For the text-containing cell, return its midpoint in [x, y] coordinate format. 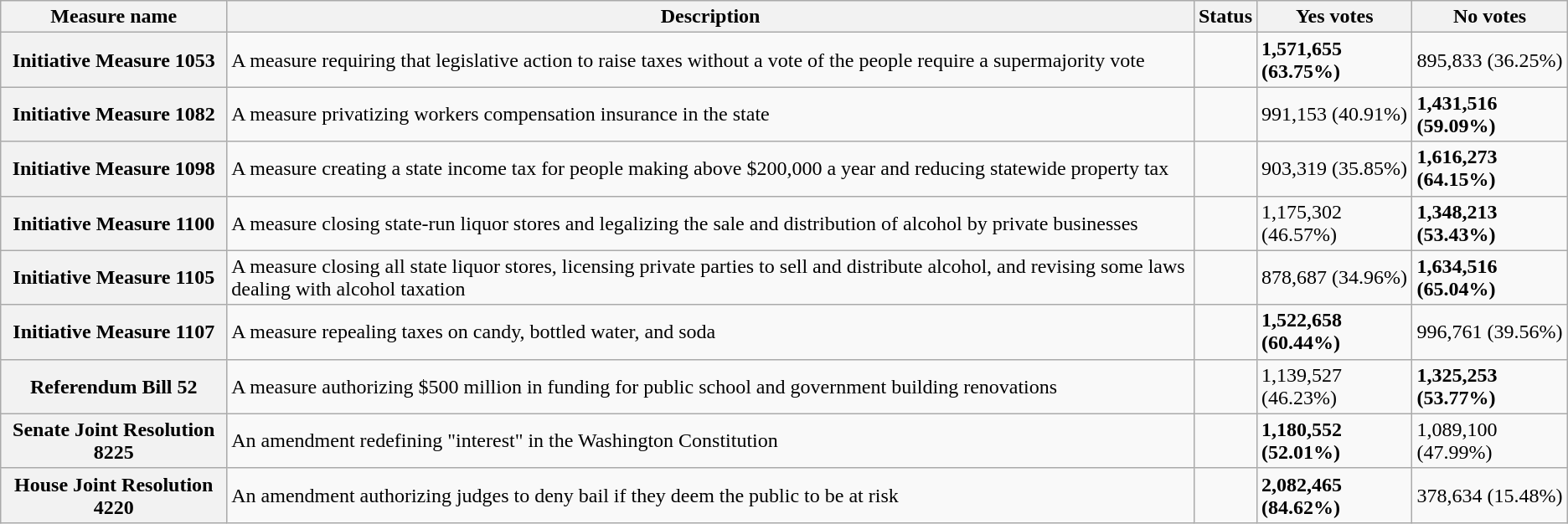
Initiative Measure 1098 [114, 169]
1,139,527 (46.23%) [1335, 387]
1,325,253 (53.77%) [1489, 387]
A measure authorizing $500 million in funding for public school and government building renovations [710, 387]
991,153 (40.91%) [1335, 114]
An amendment redefining "interest" in the Washington Constitution [710, 440]
903,319 (35.85%) [1335, 169]
House Joint Resolution 4220 [114, 496]
1,180,552 (52.01%) [1335, 440]
895,833 (36.25%) [1489, 60]
2,082,465 (84.62%) [1335, 496]
1,522,658 (60.44%) [1335, 331]
378,634 (15.48%) [1489, 496]
Referendum Bill 52 [114, 387]
1,634,516 (65.04%) [1489, 278]
Description [710, 17]
878,687 (34.96%) [1335, 278]
Initiative Measure 1100 [114, 223]
1,175,302 (46.57%) [1335, 223]
Initiative Measure 1082 [114, 114]
1,348,213 (53.43%) [1489, 223]
An amendment authorizing judges to deny bail if they deem the public to be at risk [710, 496]
Senate Joint Resolution 8225 [114, 440]
A measure privatizing workers compensation insurance in the state [710, 114]
Measure name [114, 17]
1,431,516 (59.09%) [1489, 114]
A measure repealing taxes on candy, bottled water, and soda [710, 331]
A measure closing state-run liquor stores and legalizing the sale and distribution of alcohol by private businesses [710, 223]
A measure requiring that legislative action to raise taxes without a vote of the people require a supermajority vote [710, 60]
Initiative Measure 1053 [114, 60]
Initiative Measure 1107 [114, 331]
1,089,100 (47.99%) [1489, 440]
Initiative Measure 1105 [114, 278]
No votes [1489, 17]
1,571,655 (63.75%) [1335, 60]
1,616,273 (64.15%) [1489, 169]
Yes votes [1335, 17]
996,761 (39.56%) [1489, 331]
A measure creating a state income tax for people making above $200,000 a year and reducing statewide property tax [710, 169]
Status [1225, 17]
